Detect which cell encompasses the target text, then output its [X, Y] center coordinate. 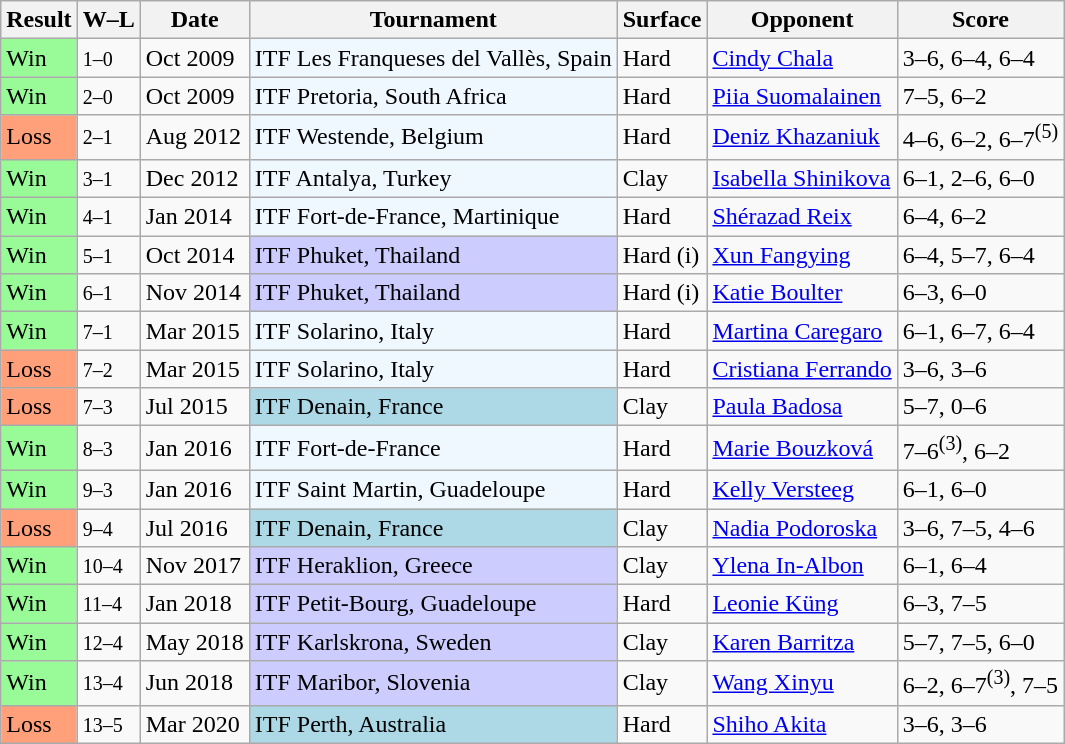
Opponent [802, 20]
6–1, 6–7, 6–4 [980, 331]
13–4 [108, 684]
3–6, 6–4, 6–4 [980, 58]
4–1 [108, 217]
6–3, 7–5 [980, 604]
Cristiana Ferrando [802, 369]
ITF Saint Martin, Guadeloupe [433, 489]
4–6, 6–2, 6–7(5) [980, 138]
7–5, 6–2 [980, 96]
Tournament [433, 20]
6–1, 6–0 [980, 489]
2–1 [108, 138]
Jan 2018 [194, 604]
ITF Fort-de-France [433, 448]
6–1, 6–4 [980, 566]
11–4 [108, 604]
ITF Heraklion, Greece [433, 566]
Paula Badosa [802, 407]
Jun 2018 [194, 684]
Jan 2014 [194, 217]
6–1 [108, 293]
3–1 [108, 178]
6–4, 5–7, 6–4 [980, 255]
Result [39, 20]
ITF Antalya, Turkey [433, 178]
7–6(3), 6–2 [980, 448]
Shiho Akita [802, 724]
Marie Bouzková [802, 448]
ITF Karlskrona, Sweden [433, 642]
1–0 [108, 58]
5–1 [108, 255]
Isabella Shinikova [802, 178]
13–5 [108, 724]
Dec 2012 [194, 178]
Leonie Küng [802, 604]
Kelly Versteeg [802, 489]
7–2 [108, 369]
ITF Westende, Belgium [433, 138]
9–4 [108, 528]
Nadia Podoroska [802, 528]
7–3 [108, 407]
Oct 2014 [194, 255]
W–L [108, 20]
8–3 [108, 448]
Surface [662, 20]
Xun Fangying [802, 255]
Katie Boulter [802, 293]
5–7, 7–5, 6–0 [980, 642]
10–4 [108, 566]
Wang Xinyu [802, 684]
7–1 [108, 331]
Aug 2012 [194, 138]
ITF Maribor, Slovenia [433, 684]
Cindy Chala [802, 58]
12–4 [108, 642]
ITF Petit-Bourg, Guadeloupe [433, 604]
Shérazad Reix [802, 217]
Mar 2020 [194, 724]
Ylena In-Albon [802, 566]
ITF Fort-de-France, Martinique [433, 217]
Karen Barritza [802, 642]
2–0 [108, 96]
Date [194, 20]
5–7, 0–6 [980, 407]
Jul 2015 [194, 407]
Jul 2016 [194, 528]
ITF Perth, Australia [433, 724]
6–2, 6–7(3), 7–5 [980, 684]
Score [980, 20]
3–6, 7–5, 4–6 [980, 528]
6–1, 2–6, 6–0 [980, 178]
May 2018 [194, 642]
Nov 2017 [194, 566]
6–3, 6–0 [980, 293]
Piia Suomalainen [802, 96]
Nov 2014 [194, 293]
Martina Caregaro [802, 331]
Deniz Khazaniuk [802, 138]
ITF Les Franqueses del Vallès, Spain [433, 58]
6–4, 6–2 [980, 217]
9–3 [108, 489]
ITF Pretoria, South Africa [433, 96]
